Find where the given text appears and provide that cell's center as (X, Y) coordinate. 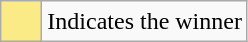
Indicates the winner (145, 22)
